Identify which cell holds the provided text, then report its (X, Y) central coordinate. 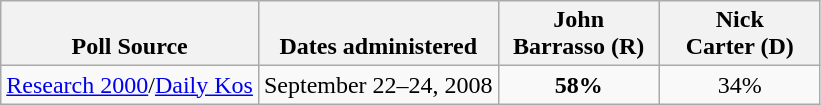
Research 2000/Daily Kos (130, 85)
NickCarter (D) (740, 34)
Dates administered (378, 34)
34% (740, 85)
58% (578, 85)
JohnBarrasso (R) (578, 34)
September 22–24, 2008 (378, 85)
Poll Source (130, 34)
